For the text-containing cell, return its midpoint in [x, y] coordinate format. 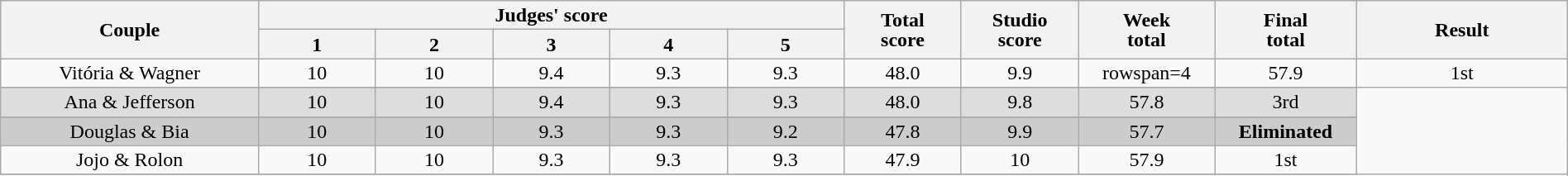
3rd [1285, 102]
Studioscore [1020, 30]
rowspan=4 [1146, 73]
Finaltotal [1285, 30]
Judges' score [551, 15]
Totalscore [903, 30]
Result [1462, 30]
3 [552, 45]
Douglas & Bia [130, 131]
Eliminated [1285, 131]
47.8 [903, 131]
Vitória & Wagner [130, 73]
9.8 [1020, 102]
57.7 [1146, 131]
Couple [130, 30]
1 [317, 45]
2 [434, 45]
4 [668, 45]
9.2 [786, 131]
Weektotal [1146, 30]
5 [786, 45]
47.9 [903, 160]
57.8 [1146, 102]
Jojo & Rolon [130, 160]
Ana & Jefferson [130, 102]
